Locate the cell with the specified text and output its (X, Y) center coordinate. 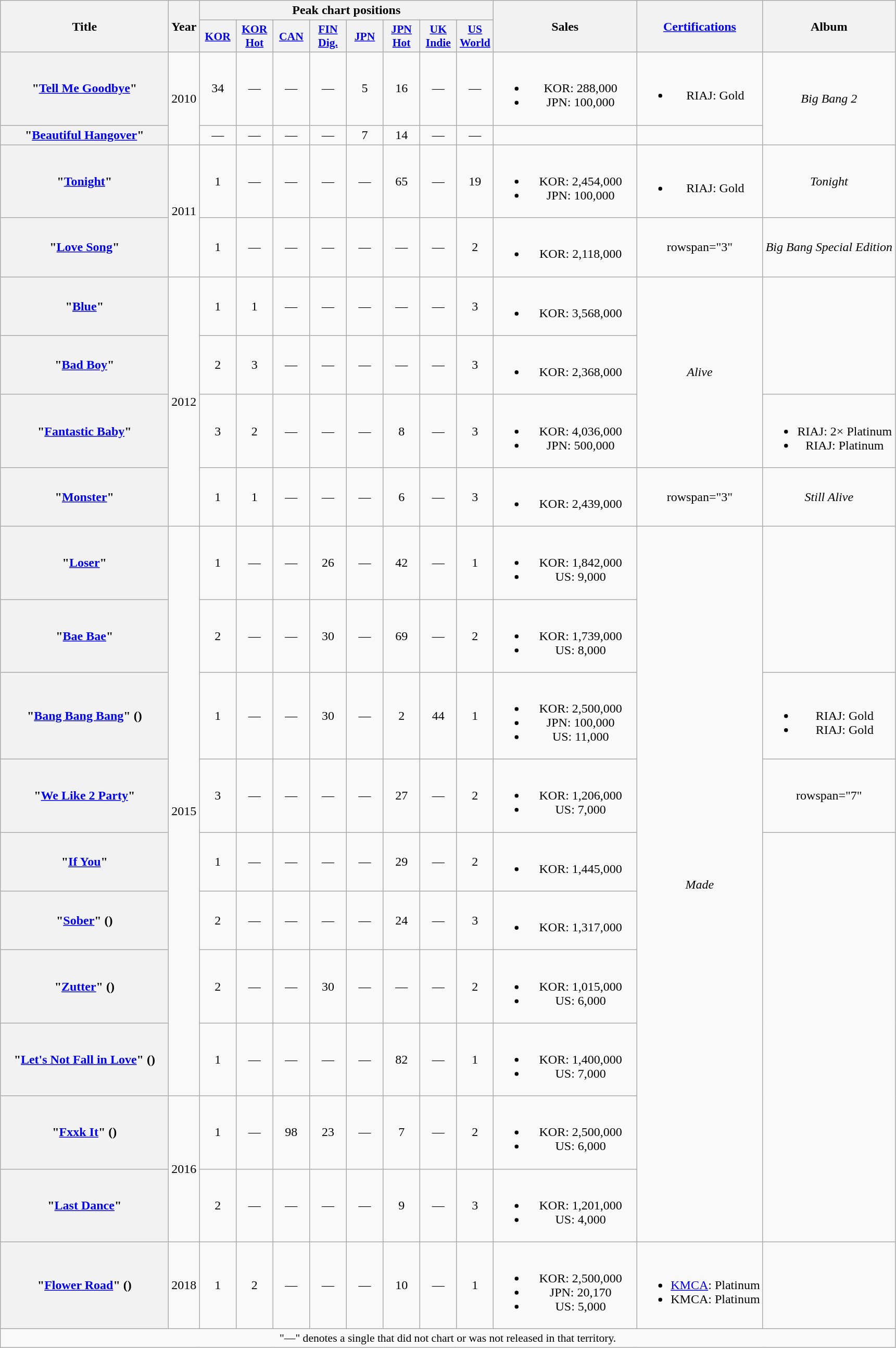
KOR: 288,000JPN: 100,000 (565, 89)
"Bang Bang Bang" () (84, 716)
"Flower Road" () (84, 1285)
2015 (184, 811)
69 (402, 635)
Big Bang 2 (829, 98)
44 (438, 716)
5 (364, 89)
"Tell Me Goodbye" (84, 89)
14 (402, 135)
JPN Hot (402, 36)
8 (402, 431)
"Last Dance" (84, 1205)
"Bad Boy" (84, 365)
"—" denotes a single that did not chart or was not released in that territory. (448, 1338)
34 (218, 89)
2016 (184, 1169)
KOR (218, 36)
2012 (184, 401)
"Bae Bae" (84, 635)
KOR: 2,368,000 (565, 365)
KOR: 3,568,000 (565, 306)
USWorld (475, 36)
Still Alive (829, 497)
Title (84, 26)
27 (402, 796)
"Sober" () (84, 921)
KOR: 2,500,000US: 6,000 (565, 1132)
Made (700, 884)
"Zutter" () (84, 987)
"Tonight" (84, 181)
KOR: 2,454,000JPN: 100,000 (565, 181)
Sales (565, 26)
KOR: 1,015,000US: 6,000 (565, 987)
KOR Hot (254, 36)
KOR: 2,118,000 (565, 247)
82 (402, 1059)
KMCA: Platinum KMCA: Platinum (700, 1285)
KOR: 4,036,000JPN: 500,000 (565, 431)
Alive (700, 372)
"Let's Not Fall in Love" () (84, 1059)
16 (402, 89)
KOR: 2,500,000JPN: 20,170US: 5,000 (565, 1285)
KOR: 1,739,000US: 8,000 (565, 635)
24 (402, 921)
"Fxxk It" () (84, 1132)
Album (829, 26)
29 (402, 862)
9 (402, 1205)
"Blue" (84, 306)
98 (292, 1132)
65 (402, 181)
KOR: 1,445,000 (565, 862)
"Fantastic Baby" (84, 431)
KOR: 1,400,000US: 7,000 (565, 1059)
"We Like 2 Party" (84, 796)
KOR: 2,500,000JPN: 100,000US: 11,000 (565, 716)
"Love Song" (84, 247)
KOR: 2,439,000 (565, 497)
Year (184, 26)
Big Bang Special Edition (829, 247)
"Monster" (84, 497)
Certifications (700, 26)
KOR: 1,317,000 (565, 921)
KOR: 1,201,000US: 4,000 (565, 1205)
RIAJ: 2× Platinum RIAJ: Platinum (829, 431)
JPN (364, 36)
"Beautiful Hangover" (84, 135)
"Loser" (84, 563)
Peak chart positions (347, 10)
KOR: 1,842,000US: 9,000 (565, 563)
UK Indie (438, 36)
2011 (184, 210)
23 (328, 1132)
6 (402, 497)
26 (328, 563)
"If You" (84, 862)
RIAJ: Gold RIAJ: Gold (829, 716)
2010 (184, 98)
rowspan="7" (829, 796)
Tonight (829, 181)
CAN (292, 36)
19 (475, 181)
42 (402, 563)
10 (402, 1285)
FIN Dig. (328, 36)
2018 (184, 1285)
KOR: 1,206,000US: 7,000 (565, 796)
